For the text-containing cell, return its midpoint in (x, y) coordinate format. 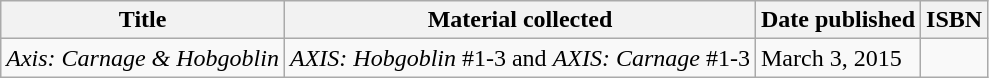
Material collected (520, 20)
Axis: Carnage & Hobgoblin (143, 58)
Title (143, 20)
Date published (838, 20)
March 3, 2015 (838, 58)
ISBN (954, 20)
AXIS: Hobgoblin #1-3 and AXIS: Carnage #1-3 (520, 58)
